Return (X, Y) of the center of cell containing provided text 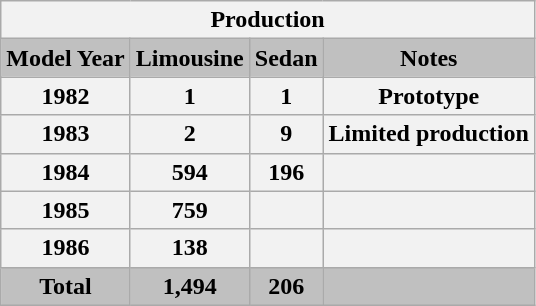
Prototype (428, 96)
1984 (66, 172)
138 (190, 248)
2 (190, 134)
Total (66, 286)
Limited production (428, 134)
594 (190, 172)
1,494 (190, 286)
1985 (66, 210)
1983 (66, 134)
9 (286, 134)
Production (268, 20)
Sedan (286, 58)
206 (286, 286)
1986 (66, 248)
Notes (428, 58)
Limousine (190, 58)
759 (190, 210)
Model Year (66, 58)
196 (286, 172)
1982 (66, 96)
